Return the (x, y) coordinate for the center point of the cell that contains the specified text.  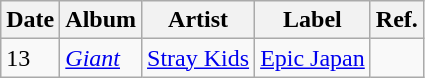
Ref. (396, 20)
Label (313, 20)
Epic Japan (313, 58)
Stray Kids (198, 58)
Date (30, 20)
Album (101, 20)
13 (30, 58)
Giant (101, 58)
Artist (198, 20)
